Find where the given text appears and provide that cell's center as [X, Y] coordinate. 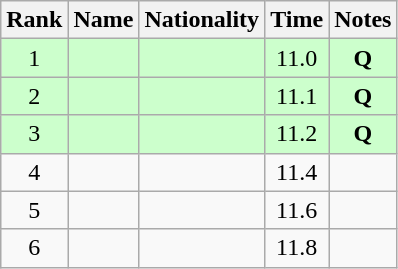
2 [34, 96]
11.1 [297, 96]
4 [34, 172]
6 [34, 248]
11.0 [297, 58]
11.6 [297, 210]
11.2 [297, 134]
Rank [34, 20]
5 [34, 210]
Time [297, 20]
Name [104, 20]
1 [34, 58]
11.4 [297, 172]
11.8 [297, 248]
Notes [363, 20]
3 [34, 134]
Nationality [202, 20]
